Find where the given text appears and provide that cell's center as (X, Y) coordinate. 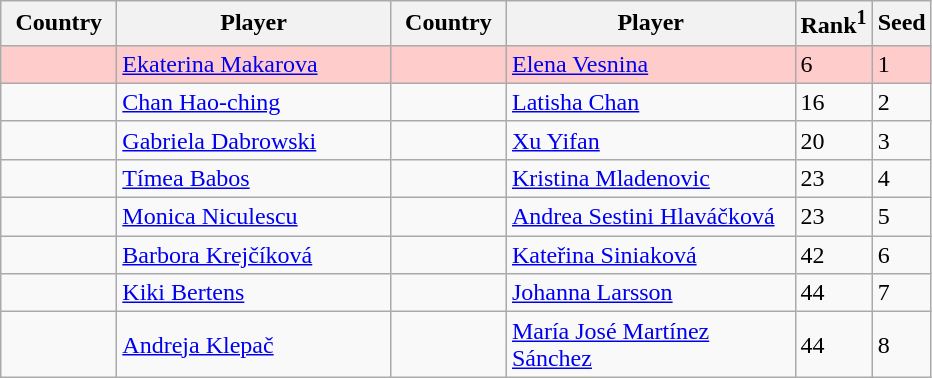
Rank1 (834, 24)
Kiki Bertens (254, 293)
Johanna Larsson (650, 293)
2 (902, 102)
Latisha Chan (650, 102)
Monica Niculescu (254, 217)
3 (902, 140)
Andrea Sestini Hlaváčková (650, 217)
Barbora Krejčíková (254, 255)
20 (834, 140)
42 (834, 255)
7 (902, 293)
16 (834, 102)
5 (902, 217)
Kateřina Siniaková (650, 255)
Kristina Mladenovic (650, 178)
Ekaterina Makarova (254, 64)
Andreja Klepač (254, 344)
1 (902, 64)
8 (902, 344)
Gabriela Dabrowski (254, 140)
Tímea Babos (254, 178)
4 (902, 178)
Seed (902, 24)
Chan Hao-ching (254, 102)
Xu Yifan (650, 140)
María José Martínez Sánchez (650, 344)
Elena Vesnina (650, 64)
